Return (X, Y) of the center of cell containing provided text 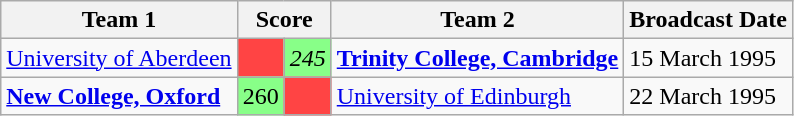
Team 1 (119, 20)
Score (284, 20)
New College, Oxford (119, 96)
245 (308, 58)
260 (260, 96)
Broadcast Date (708, 20)
University of Edinburgh (478, 96)
Trinity College, Cambridge (478, 58)
22 March 1995 (708, 96)
15 March 1995 (708, 58)
Team 2 (478, 20)
University of Aberdeen (119, 58)
